Scan for the cell matching the given text and deliver its (X, Y) coordinate at center. 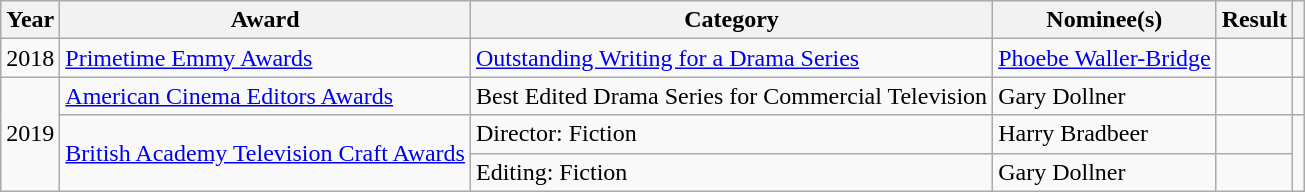
Award (266, 20)
Primetime Emmy Awards (266, 58)
Phoebe Waller-Bridge (1104, 58)
British Academy Television Craft Awards (266, 153)
Outstanding Writing for a Drama Series (731, 58)
Harry Bradbeer (1104, 134)
2018 (30, 58)
Editing: Fiction (731, 172)
American Cinema Editors Awards (266, 96)
Nominee(s) (1104, 20)
Result (1254, 20)
2019 (30, 134)
Year (30, 20)
Category (731, 20)
Director: Fiction (731, 134)
Best Edited Drama Series for Commercial Television (731, 96)
